Find where the given text appears and provide that cell's center as (x, y) coordinate. 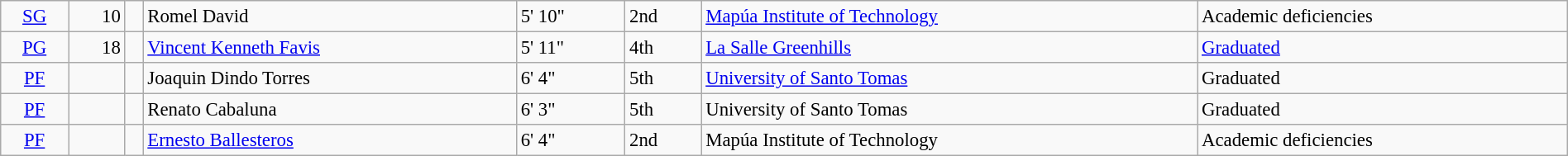
Romel David (329, 17)
5' 10" (571, 17)
La Salle Greenhills (949, 48)
Ernesto Ballesteros (329, 140)
10 (96, 17)
SG (35, 17)
Vincent Kenneth Favis (329, 48)
4th (663, 48)
PG (35, 48)
5' 11" (571, 48)
Joaquin Dindo Torres (329, 78)
18 (96, 48)
6' 3" (571, 110)
Renato Cabaluna (329, 110)
